Pinpoint the cell where the given text exists, returning its (X, Y) midpoint coordinate. 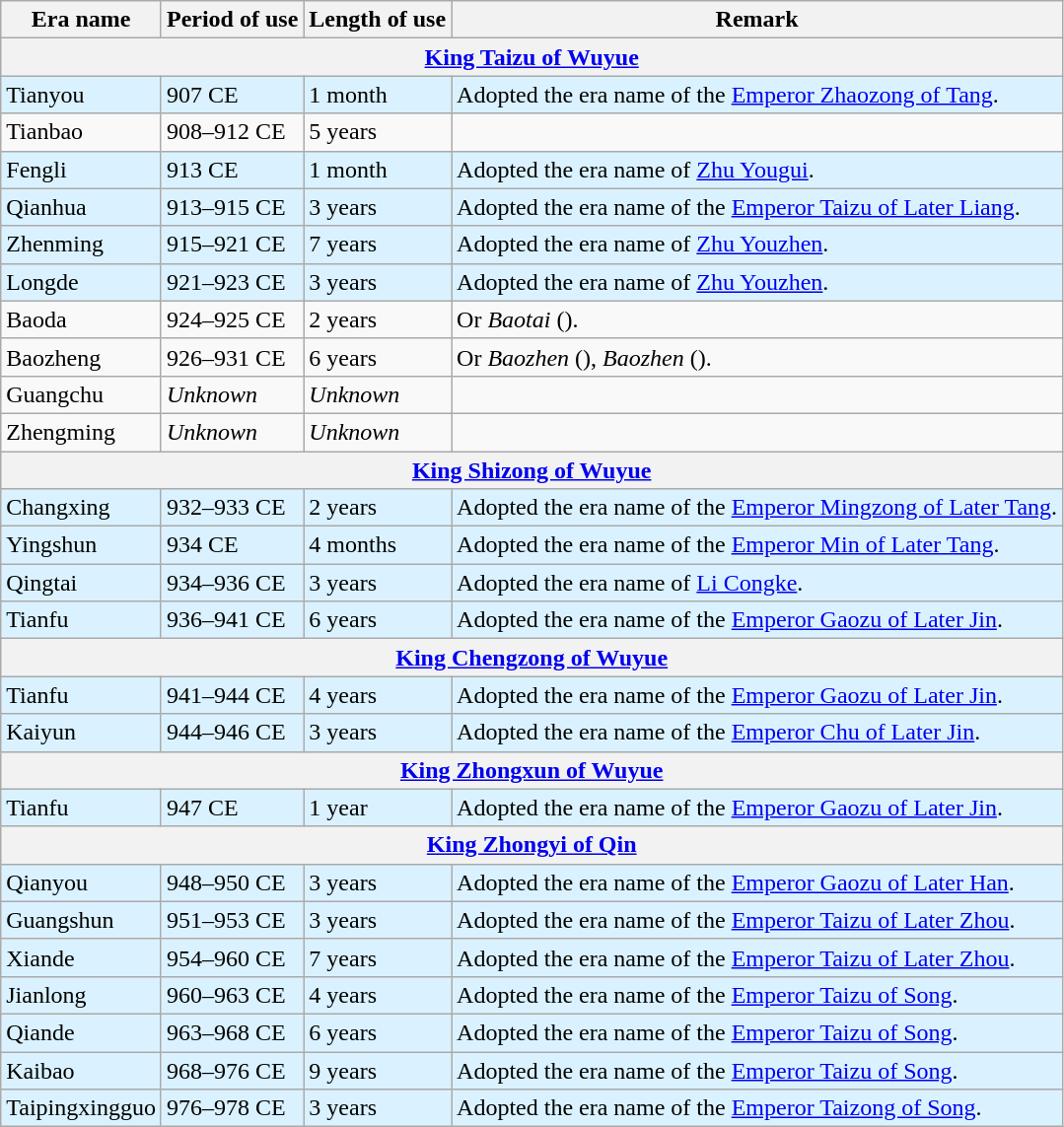
Baoda (81, 319)
Period of use (232, 20)
Or Baozhen (), Baozhen (). (757, 357)
Jianlong (81, 995)
934–936 CE (232, 583)
907 CE (232, 95)
Baozheng (81, 357)
Tianyou (81, 95)
9 years (378, 1070)
Taipingxingguo (81, 1108)
Adopted the era name of the Emperor Chu of Later Jin. (757, 733)
Longde (81, 282)
921–923 CE (232, 282)
1 year (378, 808)
Kaiyun (81, 733)
Adopted the era name of Li Congke. (757, 583)
King Zhongxun of Wuyue (532, 770)
Adopted the era name of the Emperor Min of Later Tang. (757, 545)
932–933 CE (232, 508)
941–944 CE (232, 695)
5 years (378, 132)
Era name (81, 20)
King Shizong of Wuyue (532, 470)
Qiande (81, 1032)
Yingshun (81, 545)
Zhenming (81, 245)
4 months (378, 545)
Tianbao (81, 132)
968–976 CE (232, 1070)
960–963 CE (232, 995)
Qianyou (81, 882)
King Taizu of Wuyue (532, 57)
963–968 CE (232, 1032)
Adopted the era name of the Emperor Taizong of Song. (757, 1108)
947 CE (232, 808)
951–953 CE (232, 920)
Length of use (378, 20)
Changxing (81, 508)
Qingtai (81, 583)
King Chengzong of Wuyue (532, 658)
Remark (757, 20)
924–925 CE (232, 319)
Qianhua (81, 207)
976–978 CE (232, 1108)
954–960 CE (232, 957)
Adopted the era name of the Emperor Taizu of Later Liang. (757, 207)
948–950 CE (232, 882)
915–921 CE (232, 245)
936–941 CE (232, 620)
926–931 CE (232, 357)
King Zhongyi of Qin (532, 845)
Adopted the era name of the Emperor Zhaozong of Tang. (757, 95)
908–912 CE (232, 132)
Zhengming (81, 432)
934 CE (232, 545)
944–946 CE (232, 733)
Or Baotai (). (757, 319)
Adopted the era name of Zhu Yougui. (757, 170)
Kaibao (81, 1070)
Xiande (81, 957)
Fengli (81, 170)
Guangshun (81, 920)
913–915 CE (232, 207)
Adopted the era name of the Emperor Gaozu of Later Han. (757, 882)
Guangchu (81, 394)
Adopted the era name of the Emperor Mingzong of Later Tang. (757, 508)
913 CE (232, 170)
